Scan for the cell matching the given text and deliver its (x, y) coordinate at center. 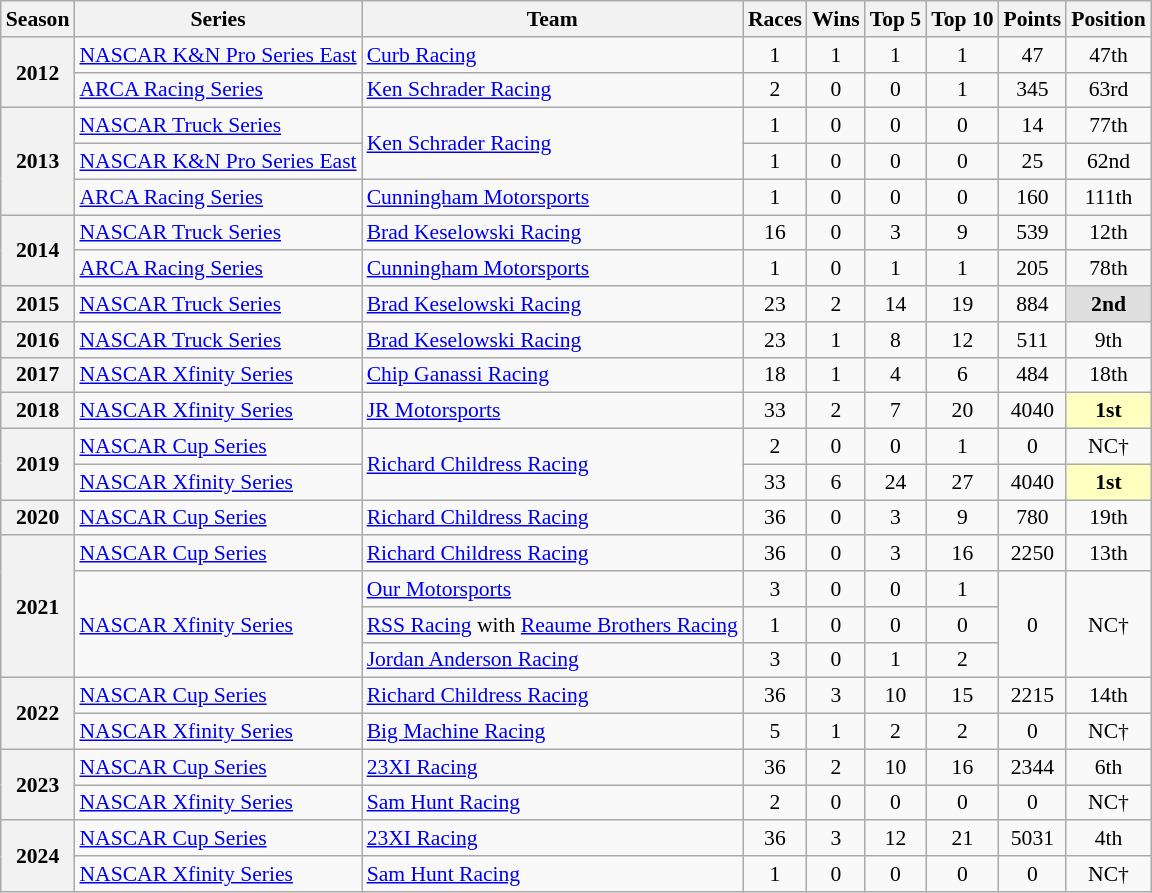
9th (1108, 340)
511 (1033, 340)
2nd (1108, 304)
Team (552, 19)
25 (1033, 162)
Jordan Anderson Racing (552, 660)
Wins (836, 19)
21 (962, 839)
780 (1033, 518)
2022 (38, 714)
2024 (38, 856)
19 (962, 304)
2017 (38, 375)
Top 10 (962, 19)
Our Motorsports (552, 589)
111th (1108, 197)
2250 (1033, 554)
884 (1033, 304)
12th (1108, 233)
47th (1108, 55)
47 (1033, 55)
2015 (38, 304)
14th (1108, 696)
2019 (38, 464)
484 (1033, 375)
13th (1108, 554)
Big Machine Racing (552, 732)
5 (775, 732)
62nd (1108, 162)
Top 5 (896, 19)
5031 (1033, 839)
63rd (1108, 90)
Season (38, 19)
2018 (38, 411)
Chip Ganassi Racing (552, 375)
2013 (38, 162)
2014 (38, 250)
4 (896, 375)
20 (962, 411)
2215 (1033, 696)
77th (1108, 126)
2023 (38, 784)
18th (1108, 375)
18 (775, 375)
7 (896, 411)
19th (1108, 518)
JR Motorsports (552, 411)
8 (896, 340)
Races (775, 19)
Points (1033, 19)
6th (1108, 767)
2016 (38, 340)
2020 (38, 518)
27 (962, 482)
2012 (38, 72)
RSS Racing with Reaume Brothers Racing (552, 625)
2021 (38, 607)
Curb Racing (552, 55)
4th (1108, 839)
2344 (1033, 767)
539 (1033, 233)
345 (1033, 90)
Position (1108, 19)
78th (1108, 269)
160 (1033, 197)
205 (1033, 269)
15 (962, 696)
24 (896, 482)
Series (218, 19)
